Extract the [x, y] coordinate from the center of the cell holding the provided text.  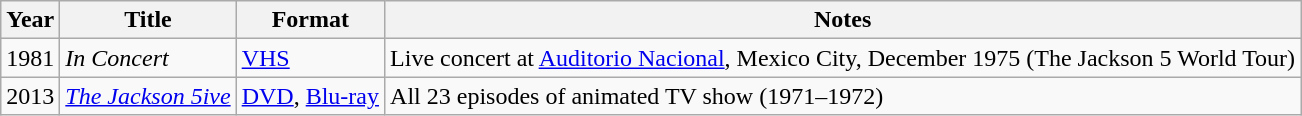
In Concert [148, 58]
Title [148, 20]
Live concert at Auditorio Nacional, Mexico City, December 1975 (The Jackson 5 World Tour) [843, 58]
Year [30, 20]
VHS [310, 58]
Notes [843, 20]
The Jackson 5ive [148, 96]
1981 [30, 58]
DVD, Blu-ray [310, 96]
2013 [30, 96]
Format [310, 20]
All 23 episodes of animated TV show (1971–1972) [843, 96]
